Determine the [x, y] coordinate at the center of the cell enclosing the given text.  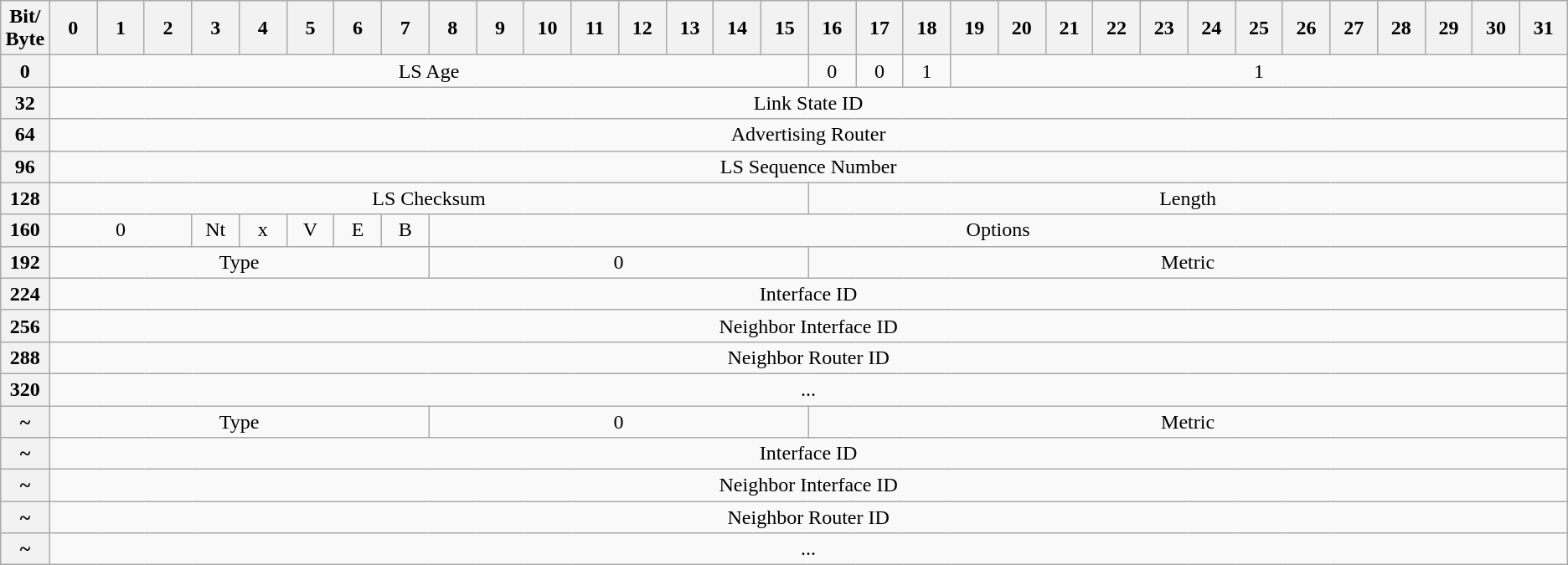
11 [595, 28]
27 [1354, 28]
13 [690, 28]
E [358, 230]
Advertising Router [808, 135]
31 [1543, 28]
15 [784, 28]
25 [1260, 28]
B [405, 230]
19 [975, 28]
LS Checksum [429, 198]
24 [1211, 28]
Nt [216, 230]
14 [737, 28]
128 [25, 198]
20 [1022, 28]
96 [25, 167]
18 [926, 28]
288 [25, 357]
17 [879, 28]
2 [168, 28]
x [263, 230]
LS Sequence Number [808, 167]
160 [25, 230]
3 [216, 28]
Options [998, 230]
7 [405, 28]
Bit/Byte [25, 28]
320 [25, 389]
29 [1449, 28]
28 [1400, 28]
21 [1069, 28]
6 [358, 28]
192 [25, 262]
4 [263, 28]
16 [833, 28]
10 [548, 28]
Length [1188, 198]
22 [1117, 28]
26 [1307, 28]
64 [25, 135]
8 [452, 28]
Link State ID [808, 103]
32 [25, 103]
5 [310, 28]
9 [501, 28]
256 [25, 326]
12 [642, 28]
23 [1164, 28]
224 [25, 294]
V [310, 230]
30 [1496, 28]
LS Age [429, 71]
